Search for the cell housing the specified text and yield its [x, y] center coordinate. 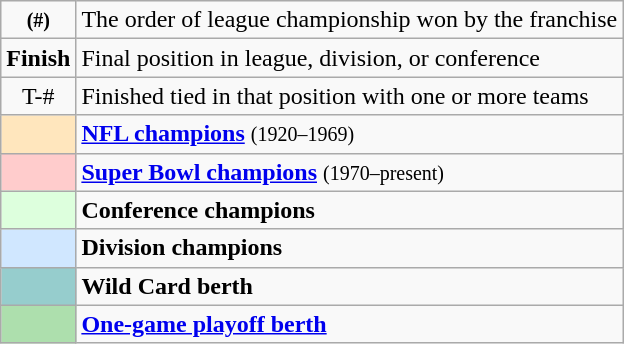
One-game playoff berth [350, 324]
T-# [38, 96]
Division champions [350, 248]
Conference champions [350, 210]
Final position in league, division, or conference [350, 58]
The order of league championship won by the franchise [350, 20]
Finish [38, 58]
Finished tied in that position with one or more teams [350, 96]
(#) [38, 20]
Wild Card berth [350, 286]
NFL champions (1920–1969) [350, 134]
Super Bowl champions (1970–present) [350, 172]
